Search for the cell housing the specified text and yield its [x, y] center coordinate. 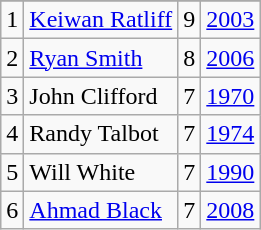
2 [12, 58]
1970 [230, 96]
Ryan Smith [101, 58]
2003 [230, 20]
6 [12, 210]
2006 [230, 58]
1990 [230, 172]
Keiwan Ratliff [101, 20]
Randy Talbot [101, 134]
1 [12, 20]
8 [190, 58]
Ahmad Black [101, 210]
3 [12, 96]
2008 [230, 210]
Will White [101, 172]
John Clifford [101, 96]
4 [12, 134]
9 [190, 20]
1974 [230, 134]
5 [12, 172]
